Pinpoint the cell where the given text exists, returning its (X, Y) midpoint coordinate. 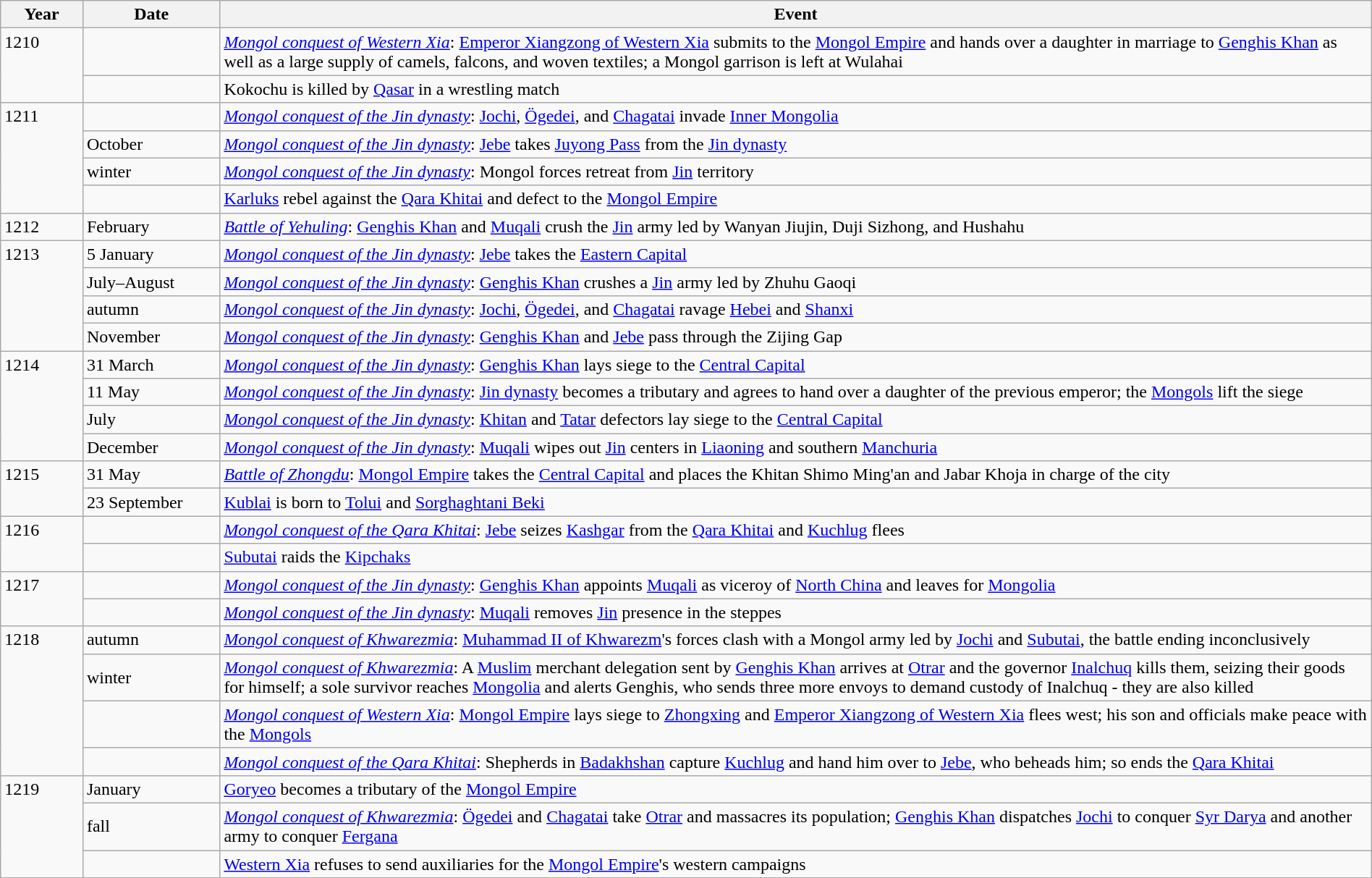
fall (151, 827)
1219 (42, 827)
Mongol conquest of the Jin dynasty: Genghis Khan and Jebe pass through the Zijing Gap (796, 337)
Date (151, 14)
Karluks rebel against the Qara Khitai and defect to the Mongol Empire (796, 199)
Western Xia refuses to send auxiliaries for the Mongol Empire's western campaigns (796, 864)
23 September (151, 502)
Event (796, 14)
Mongol conquest of the Jin dynasty: Jebe takes Juyong Pass from the Jin dynasty (796, 144)
5 January (151, 254)
Battle of Zhongdu: Mongol Empire takes the Central Capital and places the Khitan Shimo Ming'an and Jabar Khoja in charge of the city (796, 475)
Mongol conquest of the Jin dynasty: Jebe takes the Eastern Capital (796, 254)
31 March (151, 364)
February (151, 227)
Battle of Yehuling: Genghis Khan and Muqali crush the Jin army led by Wanyan Jiujin, Duji Sizhong, and Hushahu (796, 227)
1213 (42, 295)
Mongol conquest of Khwarezmia: Muhammad II of Khwarezm's forces clash with a Mongol army led by Jochi and Subutai, the battle ending inconclusively (796, 640)
October (151, 144)
1215 (42, 489)
December (151, 447)
July–August (151, 282)
Goryeo becomes a tributary of the Mongol Empire (796, 789)
Mongol conquest of the Jin dynasty: Muqali wipes out Jin centers in Liaoning and southern Manchuria (796, 447)
1211 (42, 158)
Mongol conquest of the Jin dynasty: Genghis Khan lays siege to the Central Capital (796, 364)
Mongol conquest of the Jin dynasty: Mongol forces retreat from Jin territory (796, 172)
Kublai is born to Tolui and Sorghaghtani Beki (796, 502)
1218 (42, 701)
November (151, 337)
Kokochu is killed by Qasar in a wrestling match (796, 89)
Mongol conquest of the Qara Khitai: Shepherds in Badakhshan capture Kuchlug and hand him over to Jebe, who beheads him; so ends the Qara Khitai (796, 761)
Mongol conquest of the Jin dynasty: Jochi, Ögedei, and Chagatai invade Inner Mongolia (796, 117)
July (151, 420)
1210 (42, 65)
Mongol conquest of the Qara Khitai: Jebe seizes Kashgar from the Qara Khitai and Kuchlug flees (796, 530)
Mongol conquest of the Jin dynasty: Genghis Khan crushes a Jin army led by Zhuhu Gaoqi (796, 282)
1212 (42, 227)
Year (42, 14)
Mongol conquest of the Jin dynasty: Khitan and Tatar defectors lay siege to the Central Capital (796, 420)
Subutai raids the Kipchaks (796, 557)
1217 (42, 599)
Mongol conquest of the Jin dynasty: Muqali removes Jin presence in the steppes (796, 612)
Mongol conquest of the Jin dynasty: Jochi, Ögedei, and Chagatai ravage Hebei and Shanxi (796, 309)
31 May (151, 475)
1214 (42, 405)
1216 (42, 544)
January (151, 789)
11 May (151, 392)
Mongol conquest of the Jin dynasty: Genghis Khan appoints Muqali as viceroy of North China and leaves for Mongolia (796, 585)
